Search for the cell housing the specified text and yield its (X, Y) center coordinate. 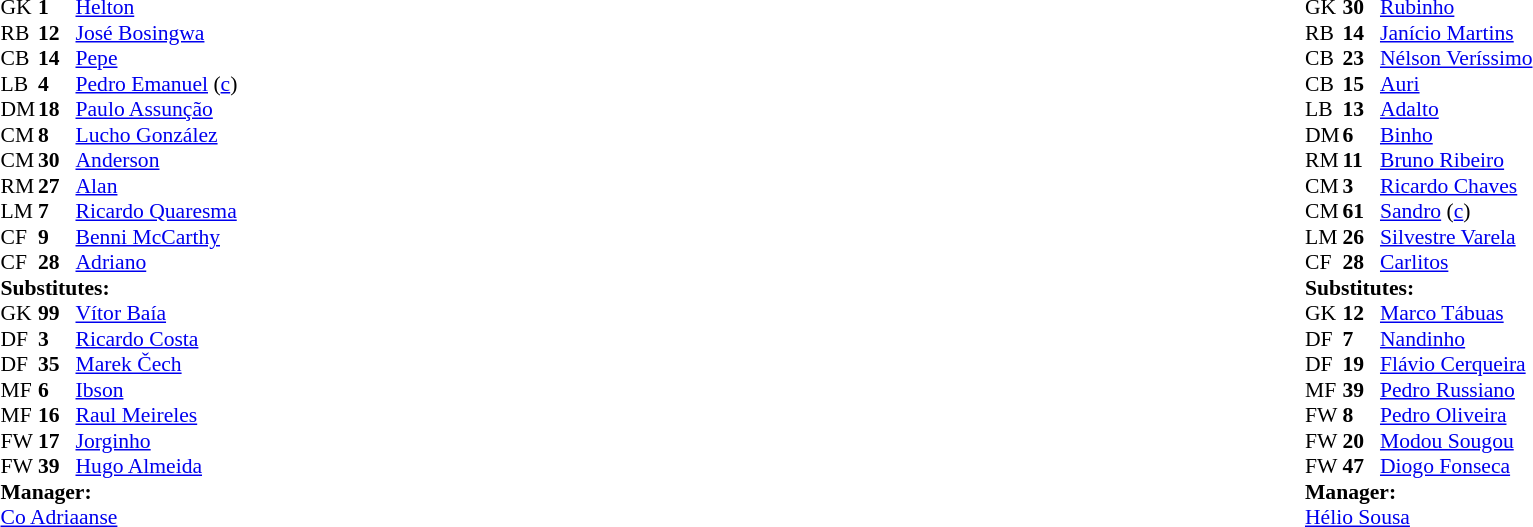
99 (57, 313)
35 (57, 365)
Ricardo Costa (157, 339)
Paulo Assunção (157, 109)
Nélson Veríssimo (1456, 59)
Sandro (c) (1456, 211)
Hugo Almeida (157, 467)
Adriano (157, 263)
Marek Čech (157, 365)
20 (1361, 441)
Janício Martins (1456, 33)
Ricardo Chaves (1456, 186)
13 (1361, 109)
Ricardo Quaresma (157, 211)
Silvestre Varela (1456, 237)
Flávio Cerqueira (1456, 365)
4 (57, 84)
Pedro Emanuel (c) (157, 84)
15 (1361, 84)
47 (1361, 467)
Binho (1456, 135)
9 (57, 237)
19 (1361, 365)
Pedro Oliveira (1456, 415)
Pedro Russiano (1456, 390)
Vítor Baía (157, 313)
Alan (157, 186)
27 (57, 186)
Raul Meireles (157, 415)
17 (57, 441)
Ibson (157, 390)
26 (1361, 237)
61 (1361, 211)
Benni McCarthy (157, 237)
11 (1361, 161)
Bruno Ribeiro (1456, 161)
Adalto (1456, 109)
Pepe (157, 59)
Auri (1456, 84)
Anderson (157, 161)
Nandinho (1456, 339)
Diogo Fonseca (1456, 467)
30 (57, 161)
Modou Sougou (1456, 441)
Lucho González (157, 135)
18 (57, 109)
Marco Tábuas (1456, 313)
23 (1361, 59)
Carlitos (1456, 263)
José Bosingwa (157, 33)
16 (57, 415)
Jorginho (157, 441)
